Extract the (x, y) coordinate from the center of the cell holding the provided text.  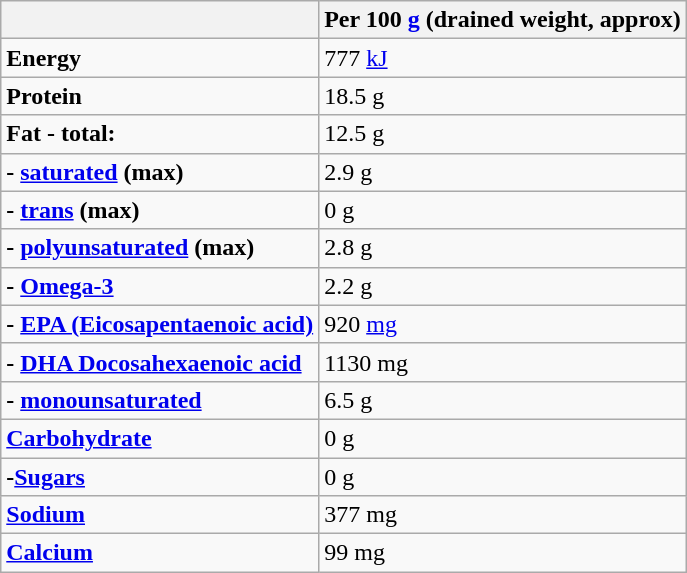
Energy (160, 58)
377 mg (503, 515)
- Omega-3 (160, 286)
- monounsaturated (160, 400)
- EPA (Eicosapentaenoic acid) (160, 324)
Protein (160, 96)
920 mg (503, 324)
Per 100 g (drained weight, approx) (503, 20)
6.5 g (503, 400)
- polyunsaturated (max) (160, 248)
- trans (max) (160, 210)
Sodium (160, 515)
1130 mg (503, 362)
Calcium (160, 553)
2.9 g (503, 172)
Carbohydrate (160, 438)
2.8 g (503, 248)
18.5 g (503, 96)
Fat - total: (160, 134)
2.2 g (503, 286)
- saturated (max) (160, 172)
-Sugars (160, 477)
12.5 g (503, 134)
99 mg (503, 553)
- DHA Docosahexaenoic acid (160, 362)
777 kJ (503, 58)
